Capture the cell that displays the provided text and extract its (X, Y) central coordinate. 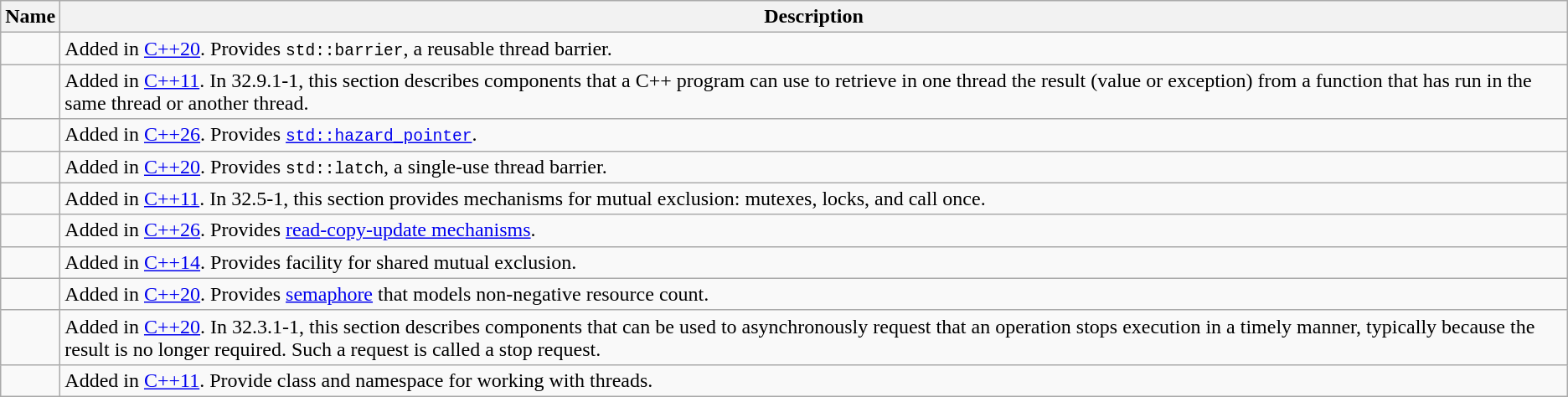
Added in C++11. Provide class and namespace for working with threads. (814, 380)
Name (30, 17)
Added in C++26. Provides read-copy-update mechanisms. (814, 230)
Added in C++11. In 32.5-1, this section provides mechanisms for mutual exclusion: mutexes, locks, and call once. (814, 198)
Added in C++14. Provides facility for shared mutual exclusion. (814, 262)
Added in C++20. Provides std::latch, a single-use thread barrier. (814, 167)
Added in C++26. Provides std::hazard_pointer. (814, 135)
Description (814, 17)
Added in C++20. Provides semaphore that models non-negative resource count. (814, 294)
Added in C++20. Provides std::barrier, a reusable thread barrier. (814, 49)
